Return the [x, y] coordinate for the center point of the cell that contains the specified text.  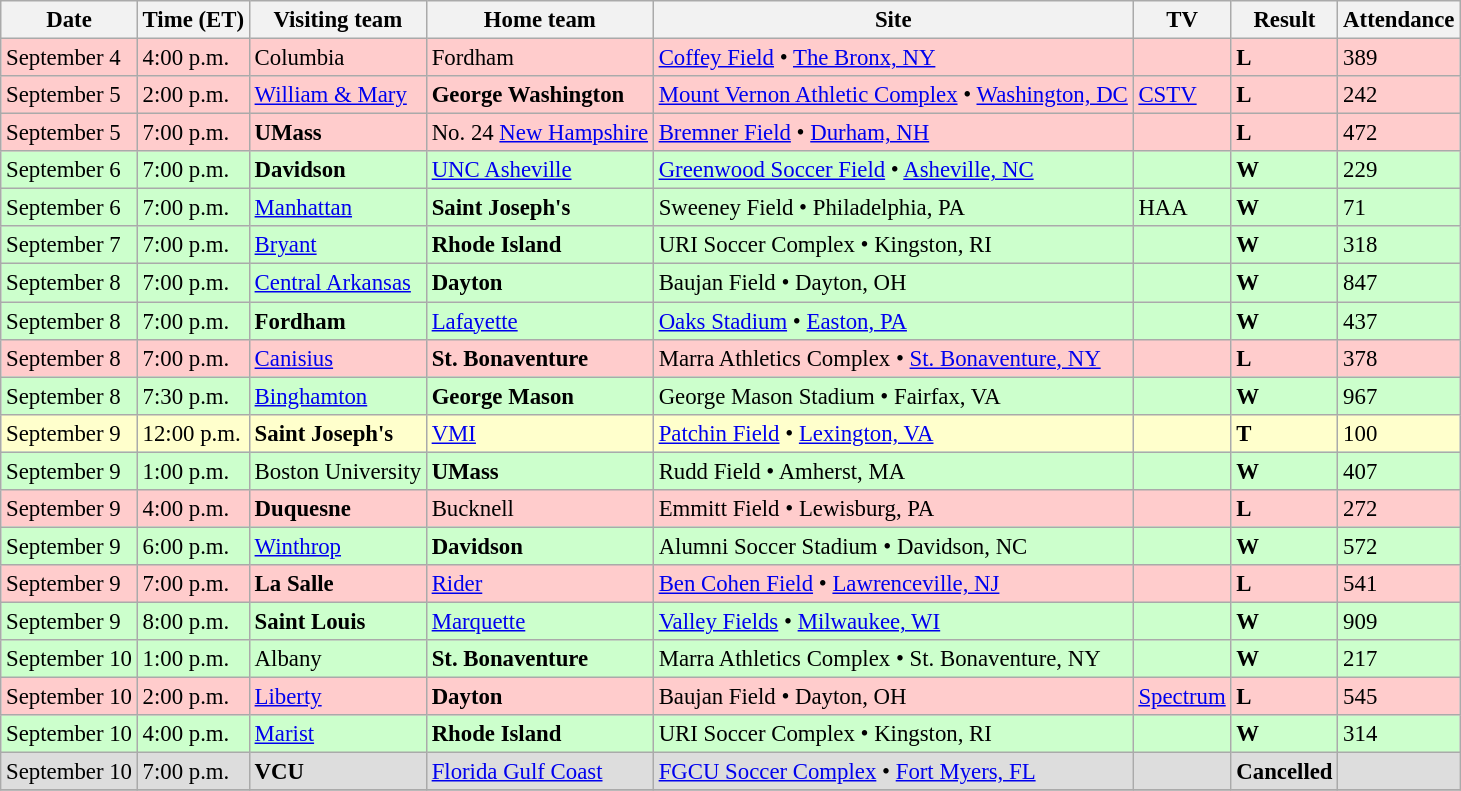
Sweeney Field • Philadelphia, PA [893, 208]
Binghamton [338, 396]
Home team [540, 20]
Emmitt Field • Lewisburg, PA [893, 509]
VMI [540, 433]
Bucknell [540, 509]
847 [1399, 283]
HAA [1182, 208]
VCU [338, 772]
Result [1284, 20]
314 [1399, 734]
September 4 [69, 58]
Manhattan [338, 208]
Rider [540, 584]
Oaks Stadium • Easton, PA [893, 321]
George Washington [540, 95]
Visiting team [338, 20]
UNC Asheville [540, 170]
12:00 p.m. [193, 433]
437 [1399, 321]
Coffey Field • The Bronx, NY [893, 58]
272 [1399, 509]
242 [1399, 95]
378 [1399, 358]
Central Arkansas [338, 283]
Winthrop [338, 546]
967 [1399, 396]
September 7 [69, 245]
Mount Vernon Athletic Complex • Washington, DC [893, 95]
Time (ET) [193, 20]
100 [1399, 433]
Columbia [338, 58]
541 [1399, 584]
Lafayette [540, 321]
Duquesne [338, 509]
909 [1399, 621]
318 [1399, 245]
George Mason [540, 396]
389 [1399, 58]
Date [69, 20]
6:00 p.m. [193, 546]
Bremner Field • Durham, NH [893, 133]
Boston University [338, 471]
Saint Louis [338, 621]
Alumni Soccer Stadium • Davidson, NC [893, 546]
La Salle [338, 584]
229 [1399, 170]
TV [1182, 20]
572 [1399, 546]
CSTV [1182, 95]
No. 24 New Hampshire [540, 133]
Ben Cohen Field • Lawrenceville, NJ [893, 584]
Bryant [338, 245]
8:00 p.m. [193, 621]
Site [893, 20]
407 [1399, 471]
Albany [338, 659]
217 [1399, 659]
Patchin Field • Lexington, VA [893, 433]
Liberty [338, 697]
George Mason Stadium • Fairfax, VA [893, 396]
FGCU Soccer Complex • Fort Myers, FL [893, 772]
472 [1399, 133]
71 [1399, 208]
545 [1399, 697]
Marquette [540, 621]
Rudd Field • Amherst, MA [893, 471]
Marist [338, 734]
Attendance [1399, 20]
William & Mary [338, 95]
Florida Gulf Coast [540, 772]
7:30 p.m. [193, 396]
T [1284, 433]
Cancelled [1284, 772]
Valley Fields • Milwaukee, WI [893, 621]
Spectrum [1182, 697]
Greenwood Soccer Field • Asheville, NC [893, 170]
Canisius [338, 358]
